Pinpoint the cell where the given text exists, returning its (x, y) midpoint coordinate. 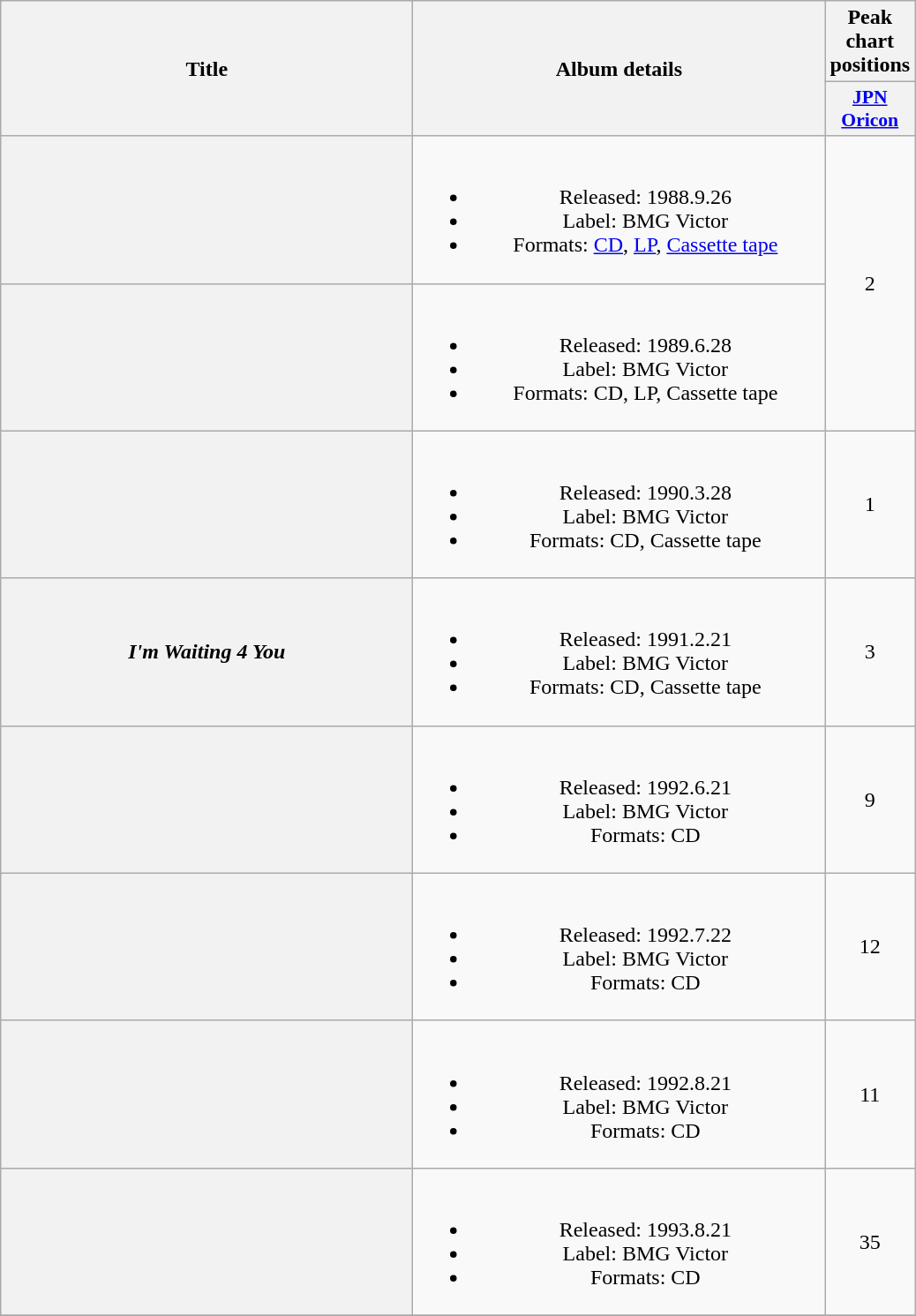
35 (870, 1241)
Released: 1990.3.28Label: BMG VictorFormats: CD, Cassette tape (619, 505)
2 (870, 283)
1 (870, 505)
Title (206, 69)
Released: 1989.6.28Label: BMG VictorFormats: CD, LP, Cassette tape (619, 357)
11 (870, 1094)
JPNOricon (870, 109)
Released: 1993.8.21Label: BMG VictorFormats: CD (619, 1241)
Released: 1991.2.21Label: BMG VictorFormats: CD, Cassette tape (619, 651)
Released: 1992.8.21Label: BMG VictorFormats: CD (619, 1094)
3 (870, 651)
9 (870, 800)
Album details (619, 69)
Peak chart positions (870, 41)
I'm Waiting 4 You (206, 651)
12 (870, 946)
Released: 1988.9.26Label: BMG VictorFormats: CD, LP, Cassette tape (619, 210)
Released: 1992.7.22Label: BMG VictorFormats: CD (619, 946)
Released: 1992.6.21Label: BMG VictorFormats: CD (619, 800)
